Search for the cell housing the specified text and yield its [X, Y] center coordinate. 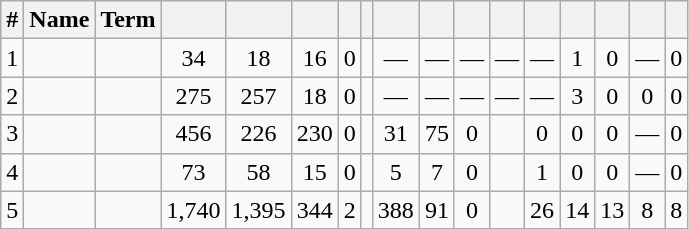
257 [258, 96]
388 [396, 210]
# [12, 20]
26 [542, 210]
4 [12, 172]
73 [194, 172]
1,740 [194, 210]
226 [258, 134]
456 [194, 134]
230 [314, 134]
58 [258, 172]
16 [314, 58]
14 [578, 210]
34 [194, 58]
75 [436, 134]
91 [436, 210]
15 [314, 172]
13 [612, 210]
Term [128, 20]
31 [396, 134]
275 [194, 96]
7 [436, 172]
1,395 [258, 210]
Name [60, 20]
344 [314, 210]
